Search for the cell housing the specified text and yield its [X, Y] center coordinate. 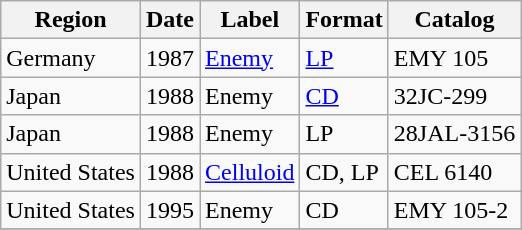
Label [250, 20]
Region [71, 20]
EMY 105 [454, 58]
1995 [170, 210]
Format [344, 20]
CD, LP [344, 172]
32JC-299 [454, 96]
Date [170, 20]
Germany [71, 58]
28JAL-3156 [454, 134]
Catalog [454, 20]
CEL 6140 [454, 172]
1987 [170, 58]
EMY 105-2 [454, 210]
Celluloid [250, 172]
